Capture the cell that displays the provided text and extract its (x, y) central coordinate. 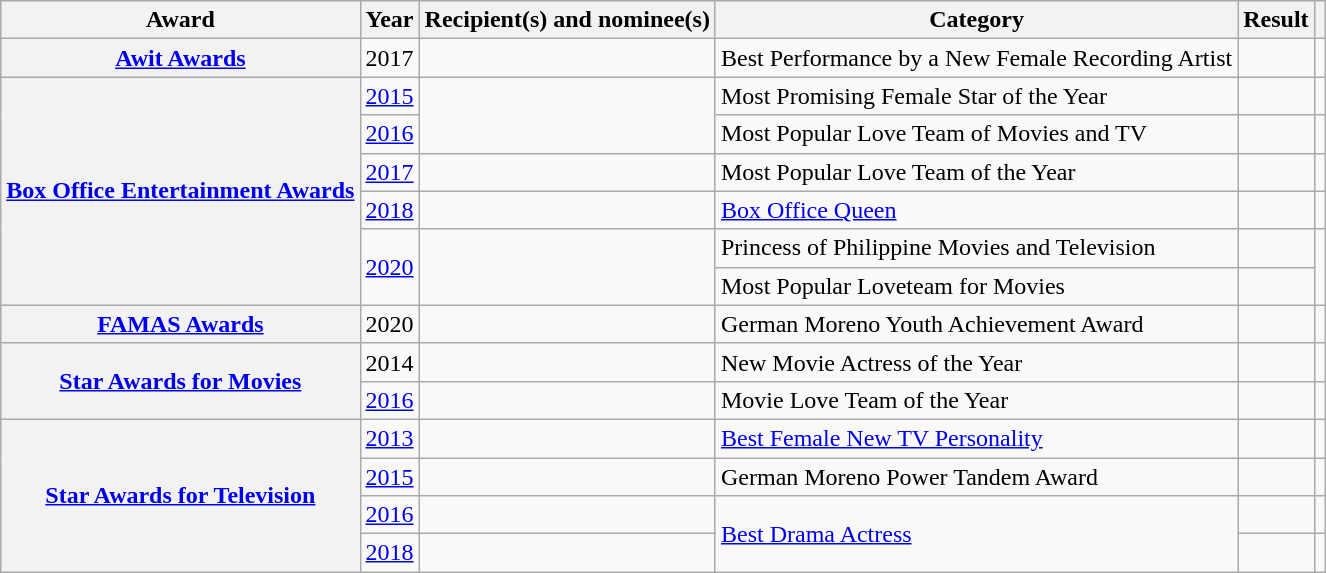
Box Office Entertainment Awards (180, 191)
2013 (390, 438)
Recipient(s) and nominee(s) (567, 20)
Best Performance by a New Female Recording Artist (976, 58)
Category (976, 20)
Most Popular Loveteam for Movies (976, 286)
Best Female New TV Personality (976, 438)
Result (1276, 20)
Most Promising Female Star of the Year (976, 96)
German Moreno Youth Achievement Award (976, 324)
Most Popular Love Team of Movies and TV (976, 134)
Best Drama Actress (976, 534)
Most Popular Love Team of the Year (976, 172)
Movie Love Team of the Year (976, 400)
German Moreno Power Tandem Award (976, 477)
Awit Awards (180, 58)
Year (390, 20)
Award (180, 20)
New Movie Actress of the Year (976, 362)
Princess of Philippine Movies and Television (976, 248)
2014 (390, 362)
FAMAS Awards (180, 324)
Star Awards for Movies (180, 381)
Star Awards for Television (180, 495)
Box Office Queen (976, 210)
